Identify which cell holds the provided text, then report its [x, y] central coordinate. 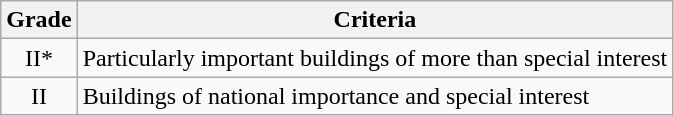
Particularly important buildings of more than special interest [375, 58]
II [39, 96]
Criteria [375, 20]
Grade [39, 20]
Buildings of national importance and special interest [375, 96]
II* [39, 58]
